Return (x, y) of the center of cell containing provided text 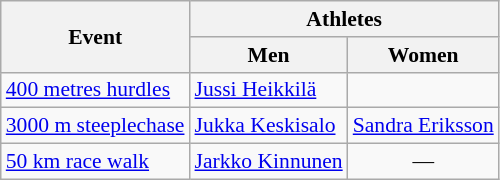
Men (269, 55)
Jukka Keskisalo (269, 126)
Jussi Heikkilä (269, 90)
3000 m steeplechase (96, 126)
Jarkko Kinnunen (269, 162)
Women (424, 55)
Event (96, 36)
Athletes (344, 19)
400 metres hurdles (96, 90)
— (424, 162)
Sandra Eriksson (424, 126)
50 km race walk (96, 162)
